Capture the cell that displays the provided text and extract its (X, Y) central coordinate. 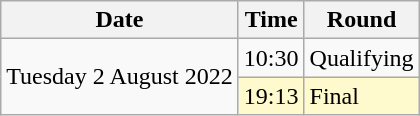
Round (362, 20)
Tuesday 2 August 2022 (120, 77)
10:30 (271, 58)
Final (362, 96)
Time (271, 20)
Qualifying (362, 58)
Date (120, 20)
19:13 (271, 96)
